Scan for the cell matching the given text and deliver its (x, y) coordinate at center. 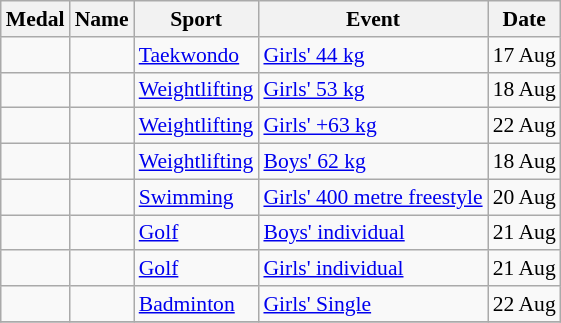
Girls' 400 metre freestyle (372, 197)
Badminton (196, 304)
Sport (196, 19)
20 Aug (524, 197)
Boys' 62 kg (372, 162)
17 Aug (524, 55)
Medal (36, 19)
Girls' Single (372, 304)
Name (102, 19)
Event (372, 19)
Girls' 44 kg (372, 55)
Taekwondo (196, 55)
Boys' individual (372, 233)
Date (524, 19)
Girls' 53 kg (372, 90)
Swimming (196, 197)
Girls' +63 kg (372, 126)
Girls' individual (372, 269)
